Pinpoint the cell where the given text exists, returning its (X, Y) midpoint coordinate. 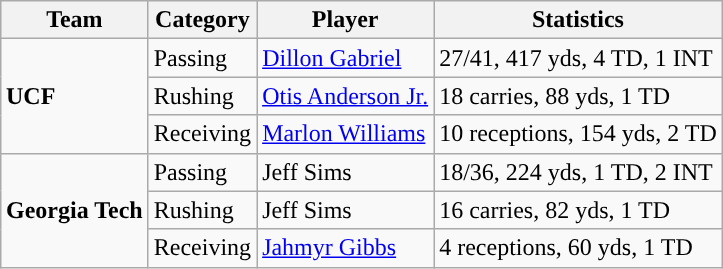
27/41, 417 yds, 4 TD, 1 INT (578, 58)
Team (74, 20)
Marlon Williams (346, 134)
Category (202, 20)
18 carries, 88 yds, 1 TD (578, 96)
Otis Anderson Jr. (346, 96)
UCF (74, 96)
Player (346, 20)
Jahmyr Gibbs (346, 248)
10 receptions, 154 yds, 2 TD (578, 134)
Georgia Tech (74, 210)
4 receptions, 60 yds, 1 TD (578, 248)
Dillon Gabriel (346, 58)
Statistics (578, 20)
16 carries, 82 yds, 1 TD (578, 210)
18/36, 224 yds, 1 TD, 2 INT (578, 172)
